Extract the (X, Y) coordinate from the center of the cell holding the provided text.  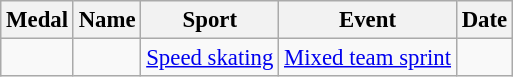
Sport (210, 20)
Mixed team sprint (368, 58)
Name (107, 20)
Date (484, 20)
Speed skating (210, 58)
Medal (38, 20)
Event (368, 20)
